Extract the (x, y) coordinate from the center of the cell holding the provided text.  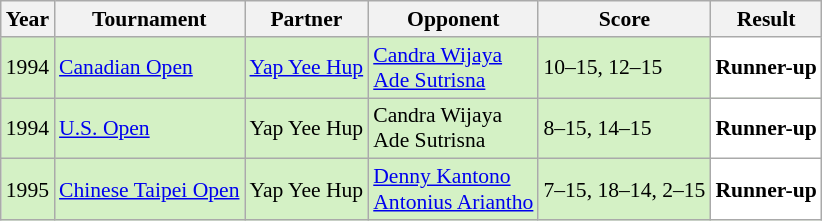
Opponent (453, 19)
Partner (306, 19)
7–15, 18–14, 2–15 (624, 190)
Score (624, 19)
Canadian Open (149, 68)
Denny Kantono Antonius Ariantho (453, 190)
Year (28, 19)
U.S. Open (149, 128)
8–15, 14–15 (624, 128)
Result (766, 19)
10–15, 12–15 (624, 68)
1995 (28, 190)
Tournament (149, 19)
Chinese Taipei Open (149, 190)
